Locate the cell with the specified text and output its (x, y) center coordinate. 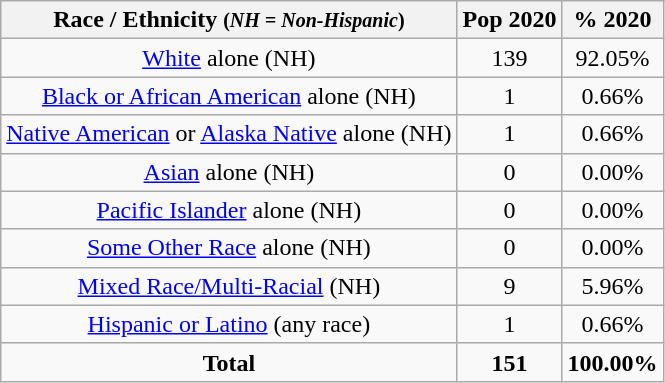
Pacific Islander alone (NH) (229, 210)
100.00% (612, 362)
Pop 2020 (510, 20)
139 (510, 58)
Mixed Race/Multi-Racial (NH) (229, 286)
Native American or Alaska Native alone (NH) (229, 134)
151 (510, 362)
Total (229, 362)
Black or African American alone (NH) (229, 96)
% 2020 (612, 20)
Hispanic or Latino (any race) (229, 324)
Asian alone (NH) (229, 172)
5.96% (612, 286)
92.05% (612, 58)
Race / Ethnicity (NH = Non-Hispanic) (229, 20)
White alone (NH) (229, 58)
Some Other Race alone (NH) (229, 248)
9 (510, 286)
